Find where the given text appears and provide that cell's center as [x, y] coordinate. 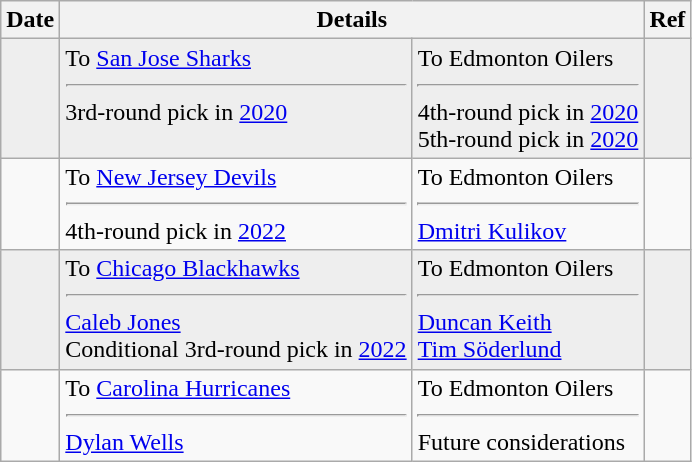
To Chicago BlackhawksCaleb JonesConditional 3rd-round pick in 2022 [236, 310]
To Edmonton OilersDmitri Kulikov [528, 204]
Ref [668, 20]
To Carolina HurricanesDylan Wells [236, 415]
To New Jersey Devils4th-round pick in 2022 [236, 204]
To Edmonton Oilers4th-round pick in 20205th-round pick in 2020 [528, 98]
To Edmonton OilersFuture considerations [528, 415]
Date [30, 20]
Details [352, 20]
To Edmonton OilersDuncan KeithTim Söderlund [528, 310]
To San Jose Sharks3rd-round pick in 2020 [236, 98]
